Return (x, y) of the center of cell containing provided text 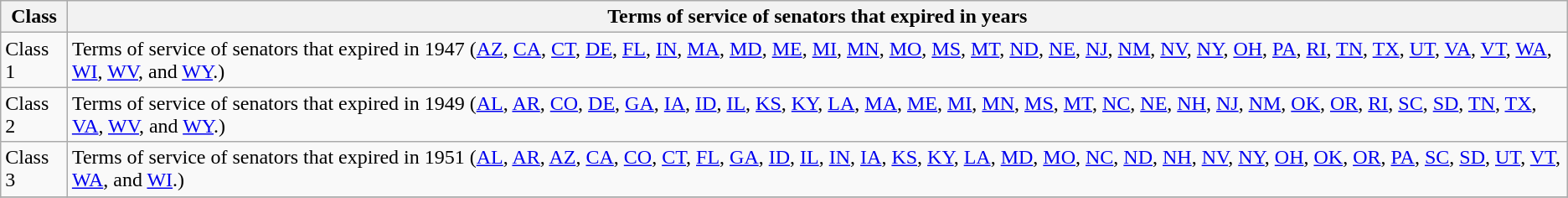
Class 1 (34, 60)
Class (34, 17)
Class 2 (34, 114)
Class 3 (34, 169)
Terms of service of senators that expired in years (818, 17)
